Search for the cell housing the specified text and yield its [X, Y] center coordinate. 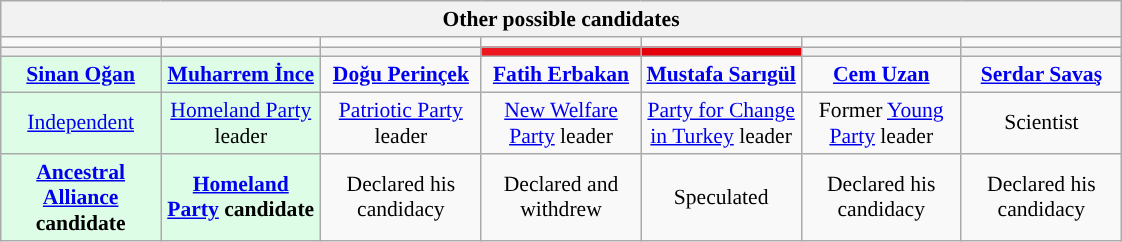
Fatih Erbakan [561, 75]
Declared and withdrew [561, 198]
Muharrem İnce [241, 75]
Doğu Perinçek [401, 75]
Scientist [1041, 124]
Independent [81, 124]
Sinan Oğan [81, 75]
New Welfare Party leader [561, 124]
Patriotic Party leader [401, 124]
Homeland Party candidate [241, 198]
Other possible candidates [562, 19]
Former Young Party leader [881, 124]
Party for Change in Turkey leader [721, 124]
Ancestral Alliance candidate [81, 198]
Mustafa Sarıgül [721, 75]
Homeland Party leader [241, 124]
Serdar Savaş [1041, 75]
Speculated [721, 198]
Cem Uzan [881, 75]
